From the cell containing the given text, extract its center point as [X, Y] coordinate. 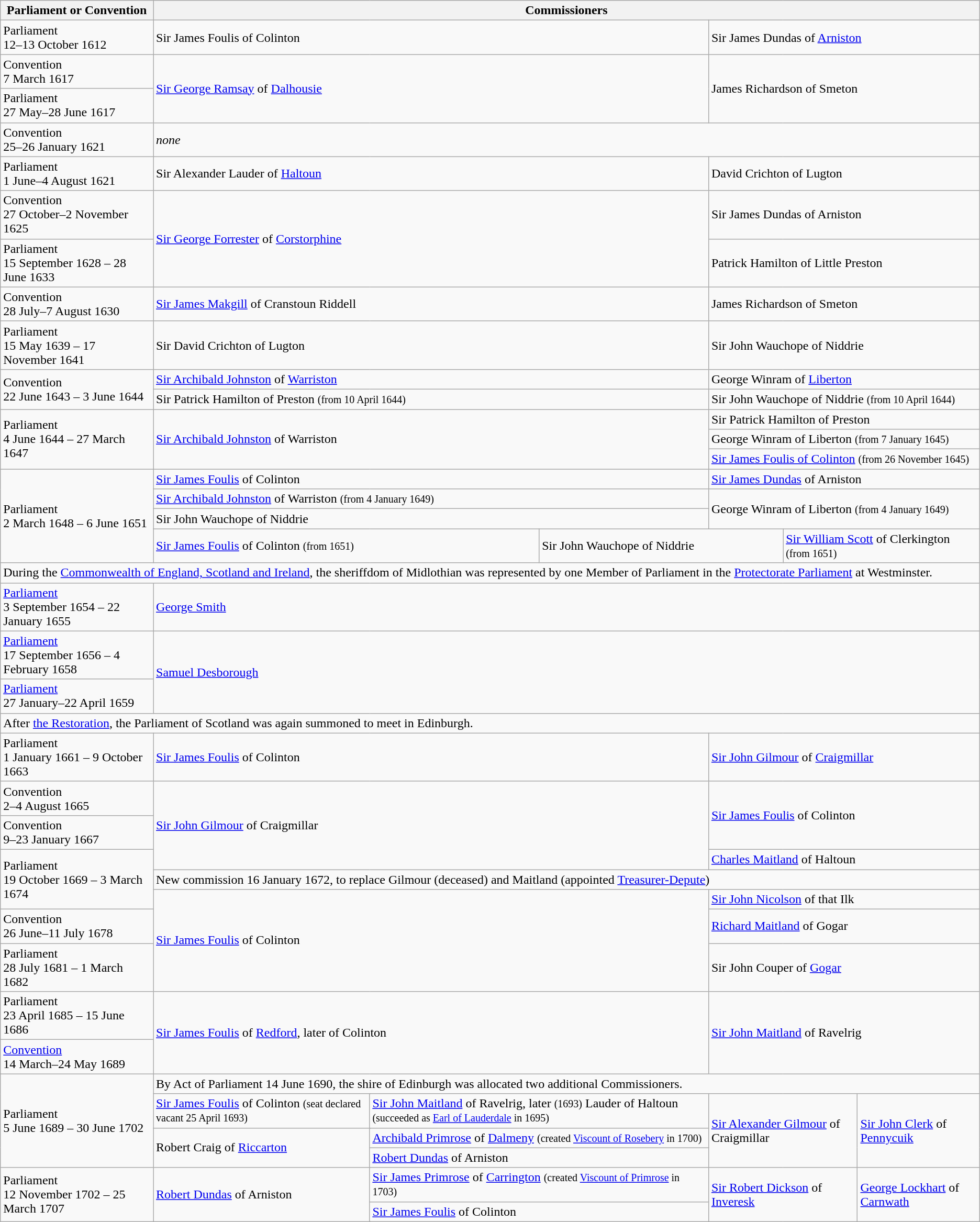
Parliament15 September 1628 – 28 June 1633 [77, 263]
Sir David Crichton of Lugton [431, 345]
Sir James Foulis of Colinton (seat declared vacant 25 April 1693) [262, 1111]
Sir John Maitland of Ravelrig [844, 1032]
Parliament2 March 1648 – 6 June 1651 [77, 516]
Sir James Makgill of Cranstoun Riddell [431, 304]
Convention22 June 1643 – 3 June 1644 [77, 389]
Sir George Ramsay of Dalhousie [431, 88]
Sir John Nicolson of that Ilk [844, 899]
Sir Patrick Hamilton of Preston (from 10 April 1644) [431, 399]
New commission 16 January 1672, to replace Gilmour (deceased) and Maitland (appointed Treasurer-Depute) [566, 879]
Parliament27 May–28 June 1617 [77, 106]
Sir James Foulis of Redford, later of Colinton [431, 1032]
Parliament17 September 1656 – 4 February 1658 [77, 655]
Patrick Hamilton of Little Preston [844, 263]
George Winram of Liberton (from 7 January 1645) [844, 439]
Parliament12–13 October 1612 [77, 38]
George Winram of Liberton [844, 379]
George Winram of Liberton (from 4 January 1649) [844, 509]
Parliament19 October 1669 – 3 March 1674 [77, 879]
Sir James Foulis of Colinton (from 26 November 1645) [844, 459]
Sir Archibald Johnston of Warriston (from 4 January 1649) [431, 499]
Commissioners [566, 10]
Parliament15 May 1639 – 17 November 1641 [77, 345]
Convention25–26 January 1621 [77, 139]
Convention28 July–7 August 1630 [77, 304]
Convention14 March–24 May 1689 [77, 1057]
Parliament5 June 1689 – 30 June 1702 [77, 1120]
Sir John Maitland of Ravelrig, later (1693) Lauder of Haltoun (succeeded as Earl of Lauderdale in 1695) [539, 1111]
Samuel Desborough [566, 672]
Richard Maitland of Gogar [844, 927]
none [566, 139]
Parliament4 June 1644 – 27 March 1647 [77, 439]
Charles Maitland of Haltoun [844, 859]
Parliament27 January–22 April 1659 [77, 696]
Parliament3 September 1654 – 22 January 1655 [77, 607]
Robert Craig of Riccarton [262, 1148]
Parliament1 January 1661 – 9 October 1663 [77, 757]
Parliament28 July 1681 – 1 March 1682 [77, 968]
Sir John Wauchope of Niddrie (from 10 April 1644) [844, 399]
By Act of Parliament 14 June 1690, the shire of Edinburgh was allocated two additional Commissioners. [566, 1084]
Sir Patrick Hamilton of Preston [844, 419]
Sir John Clerk of Pennycuik [918, 1131]
Sir John Couper of Gogar [844, 968]
Parliament12 November 1702 – 25 March 1707 [77, 1195]
After the Restoration, the Parliament of Scotland was again summoned to meet in Edinburgh. [490, 723]
Convention26 June–11 July 1678 [77, 927]
Parliament23 April 1685 – 15 June 1686 [77, 1016]
Sir Alexander Lauder of Haltoun [431, 174]
George Smith [566, 607]
Sir James Foulis of Colinton (from 1651) [347, 546]
Parliament or Convention [77, 10]
Sir William Scott of Clerkington (from 1651) [882, 546]
Sir Robert Dickson of Inveresk [783, 1195]
Convention2–4 August 1665 [77, 798]
Sir George Forrester of Corstorphine [431, 239]
Convention9–23 January 1667 [77, 832]
David Crichton of Lugton [844, 174]
Convention27 October–2 November 1625 [77, 215]
Archibald Primrose of Dalmeny (created Viscount of Rosebery in 1700) [539, 1138]
Sir James Primrose of Carrington (created Viscount of Primrose in 1703) [539, 1184]
Convention7 March 1617 [77, 71]
Parliament1 June–4 August 1621 [77, 174]
George Lockhart of Carnwath [918, 1195]
Sir Alexander Gilmour of Craigmillar [783, 1131]
